Identify which cell holds the provided text, then report its [x, y] central coordinate. 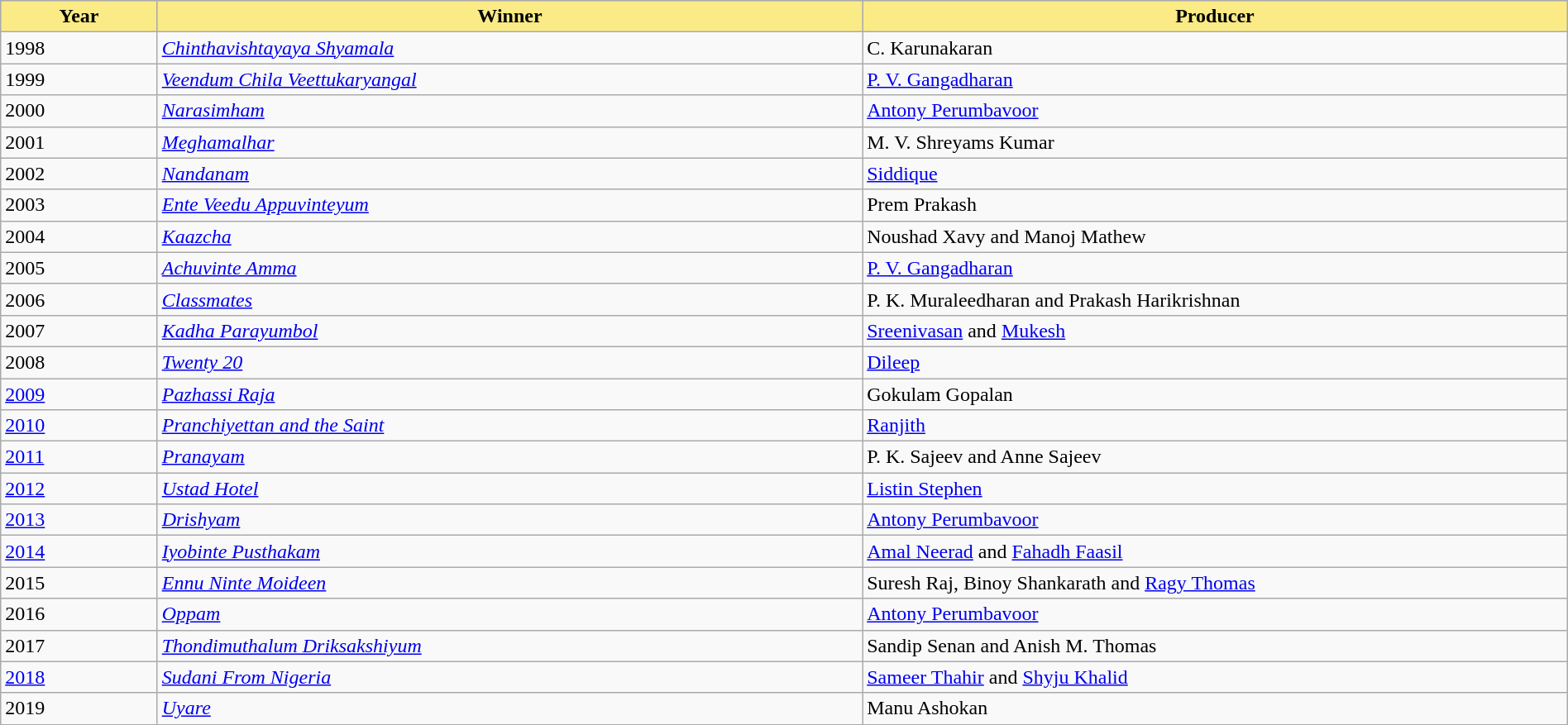
Kadha Parayumbol [509, 331]
Thondimuthalum Driksakshiyum [509, 646]
2016 [79, 614]
Ennu Ninte Moideen [509, 583]
2015 [79, 583]
Producer [1216, 17]
Pranchiyettan and the Saint [509, 426]
2014 [79, 551]
Chinthavishtayaya Shyamala [509, 48]
Siddique [1216, 174]
Listin Stephen [1216, 489]
Noushad Xavy and Manoj Mathew [1216, 236]
2000 [79, 111]
2010 [79, 426]
Drishyam [509, 520]
Meghamalhar [509, 142]
Year [79, 17]
2013 [79, 520]
Twenty 20 [509, 362]
Oppam [509, 614]
Amal Neerad and Fahadh Faasil [1216, 551]
Suresh Raj, Binoy Shankarath and Ragy Thomas [1216, 583]
2001 [79, 142]
P. K. Sajeev and Anne Sajeev [1216, 457]
Pranayam [509, 457]
Pazhassi Raja [509, 394]
Dileep [1216, 362]
2008 [79, 362]
2002 [79, 174]
Achuvinte Amma [509, 268]
P. K. Muraleedharan and Prakash Harikrishnan [1216, 299]
2003 [79, 205]
Nandanam [509, 174]
Ustad Hotel [509, 489]
Narasimham [509, 111]
2007 [79, 331]
2019 [79, 708]
Ranjith [1216, 426]
Gokulam Gopalan [1216, 394]
2017 [79, 646]
2011 [79, 457]
Iyobinte Pusthakam [509, 551]
Classmates [509, 299]
2005 [79, 268]
Winner [509, 17]
Veendum Chila Veettukaryangal [509, 79]
2004 [79, 236]
Uyare [509, 708]
C. Karunakaran [1216, 48]
1999 [79, 79]
Sudani From Nigeria [509, 677]
2006 [79, 299]
2018 [79, 677]
Sreenivasan and Mukesh [1216, 331]
Sandip Senan and Anish M. Thomas [1216, 646]
2012 [79, 489]
Kaazcha [509, 236]
Prem Prakash [1216, 205]
Manu Ashokan [1216, 708]
Sameer Thahir and Shyju Khalid [1216, 677]
1998 [79, 48]
Ente Veedu Appuvinteyum [509, 205]
M. V. Shreyams Kumar [1216, 142]
2009 [79, 394]
